Pinpoint the cell where the given text exists, returning its [x, y] midpoint coordinate. 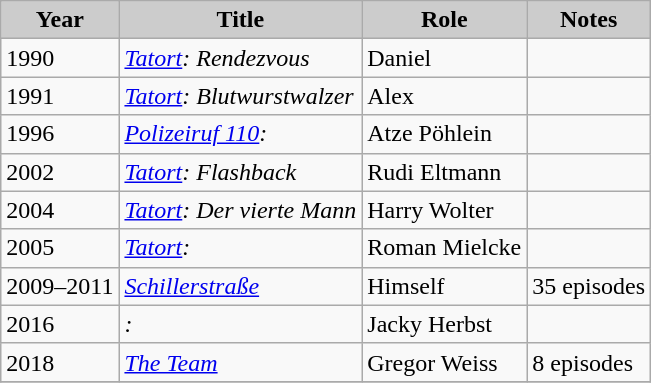
Jacky Herbst [444, 324]
1996 [60, 134]
Atze Pöhlein [444, 134]
Title [240, 20]
2002 [60, 172]
Tatort: Blutwurstwalzer [240, 96]
Roman Mielcke [444, 248]
35 episodes [589, 286]
Rudi Eltmann [444, 172]
Schillerstraße [240, 286]
Tatort: [240, 248]
2018 [60, 362]
Himself [444, 286]
2004 [60, 210]
2016 [60, 324]
Polizeiruf 110: [240, 134]
: [240, 324]
1990 [60, 58]
Tatort: Rendezvous [240, 58]
The Team [240, 362]
Harry Wolter [444, 210]
Tatort: Der vierte Mann [240, 210]
Gregor Weiss [444, 362]
1991 [60, 96]
Alex [444, 96]
Tatort: Flashback [240, 172]
2005 [60, 248]
Daniel [444, 58]
Year [60, 20]
8 episodes [589, 362]
Notes [589, 20]
2009–2011 [60, 286]
Role [444, 20]
